For the text-containing cell, return its midpoint in [x, y] coordinate format. 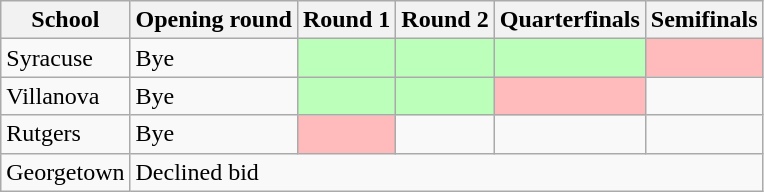
Georgetown [66, 172]
Round 1 [346, 20]
Quarterfinals [570, 20]
Villanova [66, 96]
Rutgers [66, 134]
Syracuse [66, 58]
School [66, 20]
Round 2 [445, 20]
Semifinals [704, 20]
Declined bid [446, 172]
Opening round [214, 20]
